Provide the [X, Y] coordinate of the cell's center where the given text is located.  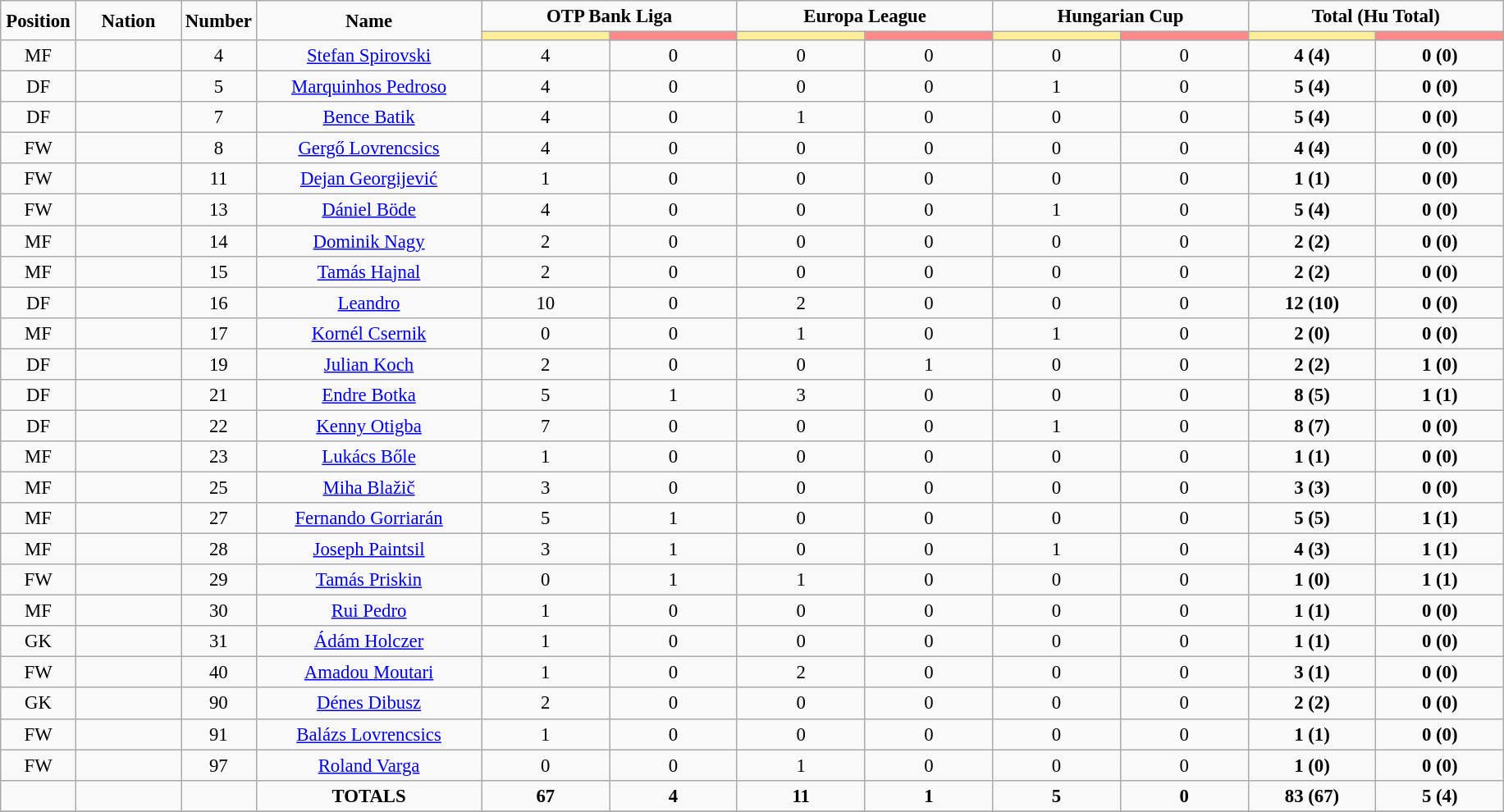
27 [219, 518]
31 [219, 641]
13 [219, 210]
Gergő Lovrencsics [369, 148]
29 [219, 580]
83 (67) [1312, 796]
Balázs Lovrencsics [369, 734]
30 [219, 611]
8 [219, 148]
Tamás Priskin [369, 580]
4 (3) [1312, 550]
10 [546, 303]
Fernando Gorriarán [369, 518]
14 [219, 241]
Name [369, 21]
Dániel Böde [369, 210]
Dominik Nagy [369, 241]
3 (3) [1312, 487]
90 [219, 704]
Joseph Paintsil [369, 550]
Lukács Bőle [369, 457]
OTP Bank Liga [609, 16]
2 (0) [1312, 333]
Bence Batik [369, 117]
Europa League [865, 16]
40 [219, 673]
8 (7) [1312, 426]
15 [219, 271]
Hungarian Cup [1121, 16]
28 [219, 550]
Rui Pedro [369, 611]
Amadou Moutari [369, 673]
5 (5) [1312, 518]
Position [39, 21]
25 [219, 487]
91 [219, 734]
Marquinhos Pedroso [369, 87]
3 (1) [1312, 673]
Total (Hu Total) [1376, 16]
19 [219, 364]
67 [546, 796]
97 [219, 765]
TOTALS [369, 796]
Miha Blažič [369, 487]
Ádám Holczer [369, 641]
22 [219, 426]
17 [219, 333]
Endre Botka [369, 395]
Julian Koch [369, 364]
Dénes Dibusz [369, 704]
Leandro [369, 303]
Nation [128, 21]
8 (5) [1312, 395]
23 [219, 457]
21 [219, 395]
12 (10) [1312, 303]
Kornél Csernik [369, 333]
Stefan Spirovski [369, 56]
Dejan Georgijević [369, 180]
Number [219, 21]
Roland Varga [369, 765]
Tamás Hajnal [369, 271]
Kenny Otigba [369, 426]
16 [219, 303]
